Output the [X, Y] coordinate of the center of the cell containing the given text.  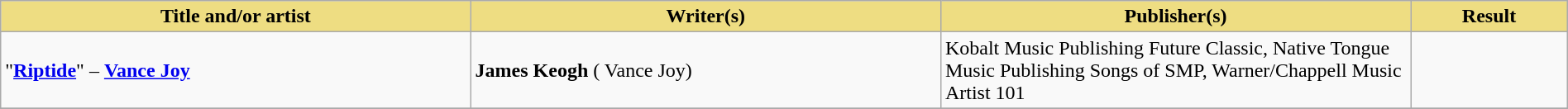
Writer(s) [705, 17]
Publisher(s) [1175, 17]
Title and/or artist [236, 17]
Kobalt Music Publishing Future Classic, Native Tongue Music Publishing Songs of SMP, Warner/Chappell Music Artist 101 [1175, 70]
James Keogh ( Vance Joy) [705, 70]
"Riptide" – Vance Joy [236, 70]
Result [1489, 17]
